Detect which cell encompasses the target text, then output its [x, y] center coordinate. 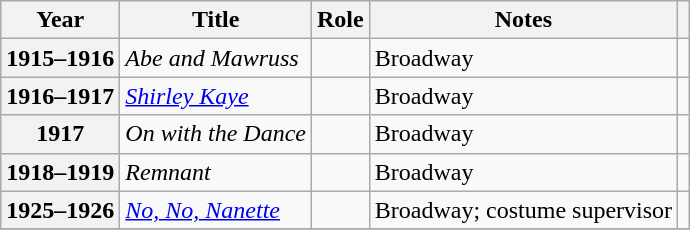
Abe and Mawruss [216, 58]
Notes [523, 20]
Year [60, 20]
1915–1916 [60, 58]
1925–1926 [60, 210]
Broadway; costume supervisor [523, 210]
No, No, Nanette [216, 210]
On with the Dance [216, 134]
Title [216, 20]
1918–1919 [60, 172]
Shirley Kaye [216, 96]
Role [341, 20]
1917 [60, 134]
1916–1917 [60, 96]
Remnant [216, 172]
